Scan for the cell matching the given text and deliver its (X, Y) coordinate at center. 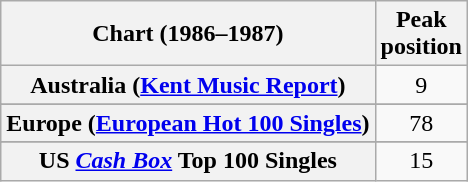
Europe (European Hot 100 Singles) (188, 123)
Chart (1986–1987) (188, 34)
78 (421, 123)
9 (421, 85)
Peakposition (421, 34)
Australia (Kent Music Report) (188, 85)
US Cash Box Top 100 Singles (188, 161)
15 (421, 161)
